Return the [X, Y] coordinate for the center point of the cell that contains the specified text.  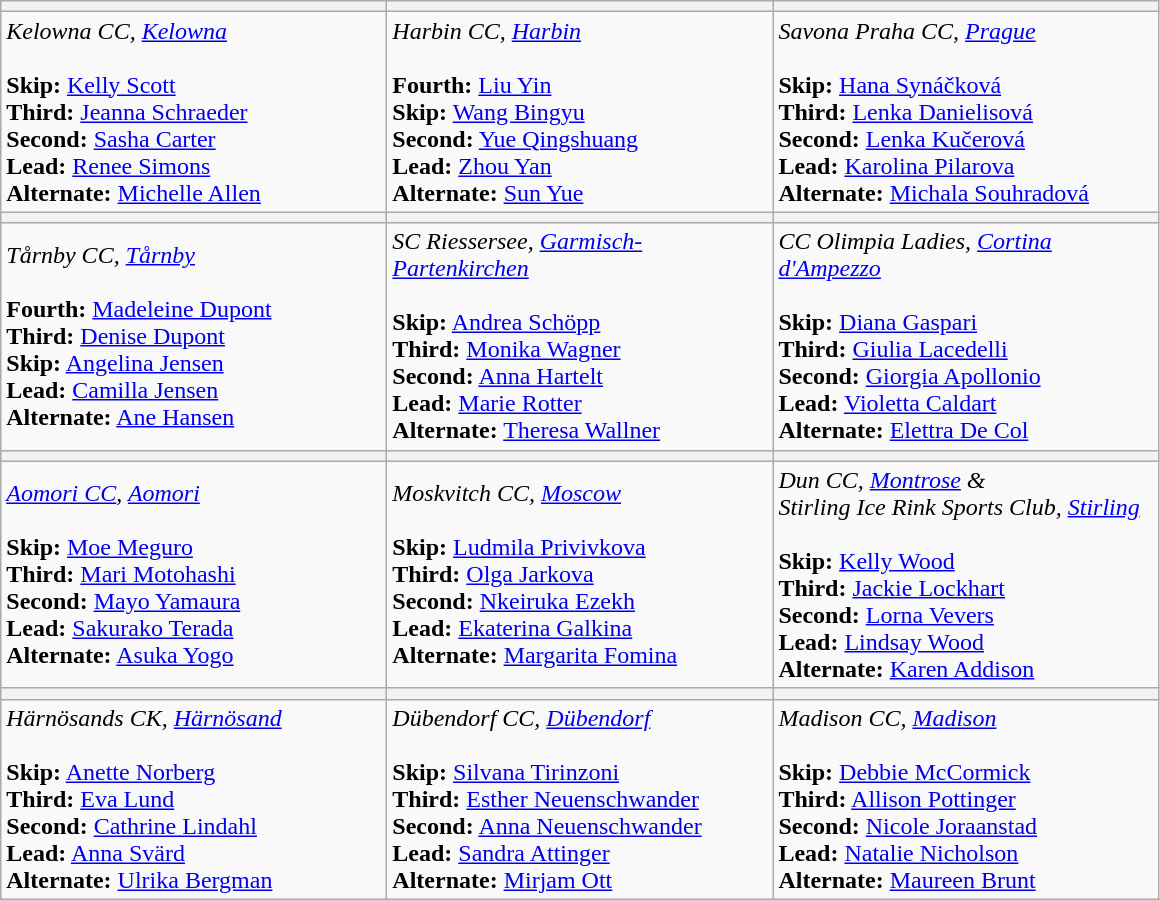
Tårnby CC, Tårnby Fourth: Madeleine Dupont Third: Denise Dupont Skip: Angelina Jensen Lead: Camilla Jensen Alternate: Ane Hansen [194, 336]
Savona Praha CC, Prague Skip: Hana Synáčková Third: Lenka Danielisová Second: Lenka Kučerová Lead: Karolina Pilarova Alternate: Michala Souhradová [966, 112]
SC Riessersee, Garmisch-Partenkirchen Skip: Andrea Schöpp Third: Monika Wagner Second: Anna Hartelt Lead: Marie Rotter Alternate: Theresa Wallner [580, 336]
Härnösands CK, Härnösand Skip: Anette Norberg Third: Eva Lund Second: Cathrine Lindahl Lead: Anna Svärd Alternate: Ulrika Bergman [194, 799]
Dübendorf CC, DübendorfSkip: Silvana Tirinzoni Third: Esther Neuenschwander Second: Anna Neuenschwander Lead: Sandra Attinger Alternate: Mirjam Ott [580, 799]
Kelowna CC, Kelowna Skip: Kelly Scott Third: Jeanna Schraeder Second: Sasha Carter Lead: Renee Simons Alternate: Michelle Allen [194, 112]
Aomori CC, Aomori Skip: Moe Meguro Third: Mari Motohashi Second: Mayo Yamaura Lead: Sakurako Terada Alternate: Asuka Yogo [194, 574]
Harbin CC, Harbin Fourth: Liu Yin Skip: Wang Bingyu Second: Yue Qingshuang Lead: Zhou Yan Alternate: Sun Yue [580, 112]
Moskvitch CC, MoscowSkip: Ludmila Privivkova Third: Olga Jarkova Second: Nkeiruka Ezekh Lead: Ekaterina Galkina Alternate: Margarita Fomina [580, 574]
Madison CC, Madison Skip: Debbie McCormick Third: Allison Pottinger Second: Nicole Joraanstad Lead: Natalie Nicholson Alternate: Maureen Brunt [966, 799]
